Identify which cell holds the provided text, then report its (X, Y) central coordinate. 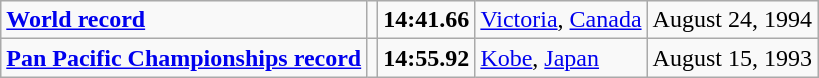
14:55.92 (426, 58)
14:41.66 (426, 20)
August 15, 1993 (732, 58)
August 24, 1994 (732, 20)
Victoria, Canada (561, 20)
Kobe, Japan (561, 58)
World record (184, 20)
Pan Pacific Championships record (184, 58)
